Capture the cell that displays the provided text and extract its [X, Y] central coordinate. 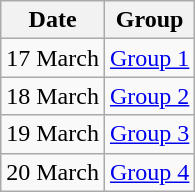
20 March [53, 172]
19 March [53, 134]
17 March [53, 58]
Group 4 [149, 172]
Date [53, 20]
Group [149, 20]
Group 1 [149, 58]
18 March [53, 96]
Group 3 [149, 134]
Group 2 [149, 96]
